Output the (x, y) coordinate of the center of the cell containing the given text.  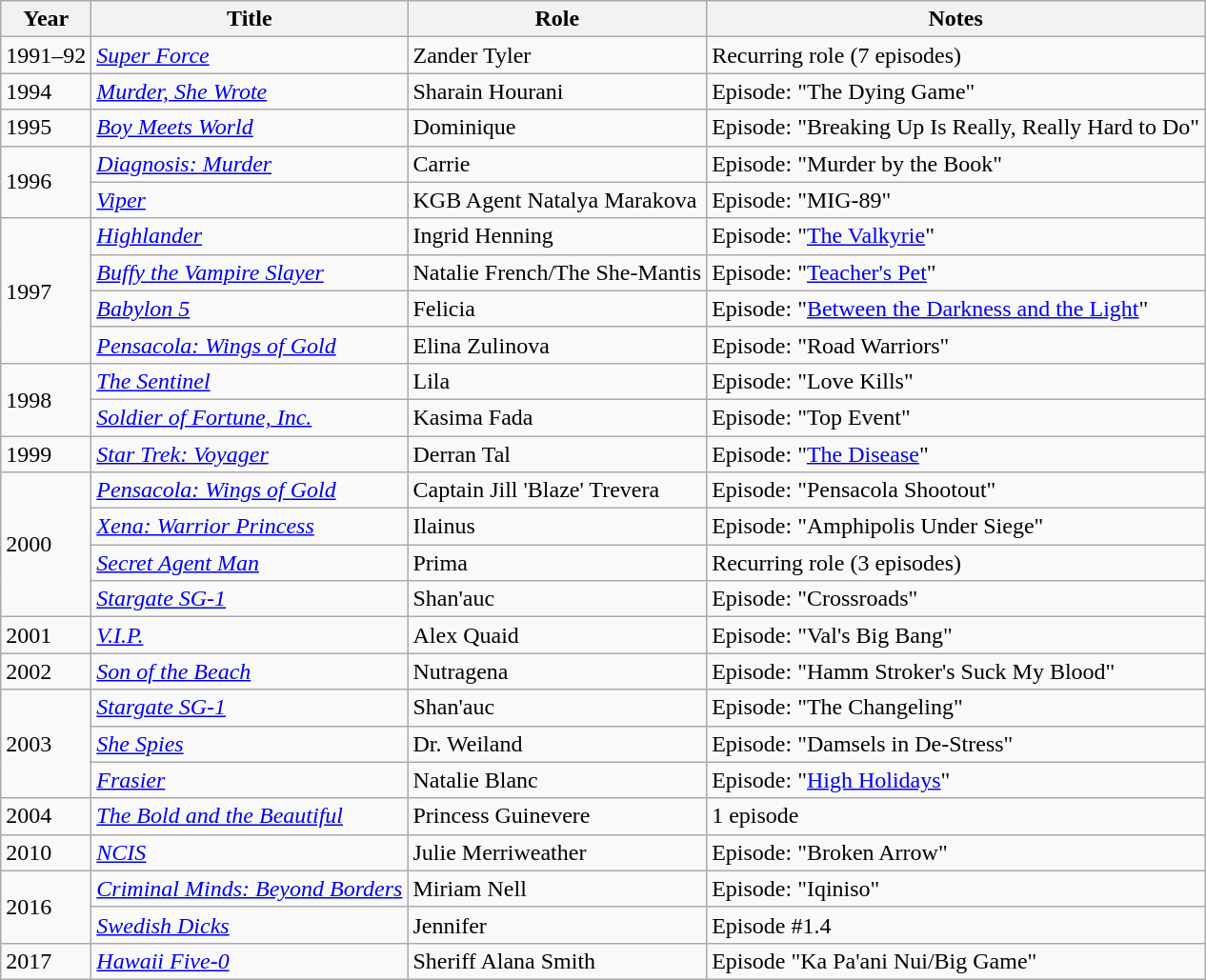
Role (557, 19)
Episode: "The Dying Game" (956, 91)
Episode: "Hamm Stroker's Suck My Blood" (956, 671)
1995 (46, 128)
Episode: "MIG-89" (956, 200)
2004 (46, 816)
Episode: "Crossroads" (956, 599)
Episode: "Broken Arrow" (956, 852)
Boy Meets World (250, 128)
Son of the Beach (250, 671)
Diagnosis: Murder (250, 164)
Recurring role (7 episodes) (956, 55)
2001 (46, 635)
Episode #1.4 (956, 925)
Nutragena (557, 671)
Episode: "High Holidays" (956, 780)
Dominique (557, 128)
2003 (46, 744)
Episode: "Val's Big Bang" (956, 635)
Sharain Hourani (557, 91)
Buffy the Vampire Slayer (250, 272)
Title (250, 19)
Viper (250, 200)
Episode: "Pensacola Shootout" (956, 490)
Murder, She Wrote (250, 91)
2017 (46, 961)
Sheriff Alana Smith (557, 961)
Hawaii Five-0 (250, 961)
Frasier (250, 780)
Episode: "Amphipolis Under Siege" (956, 527)
Prima (557, 563)
Dr. Weiland (557, 744)
Secret Agent Man (250, 563)
Notes (956, 19)
KGB Agent Natalya Marakova (557, 200)
2016 (46, 907)
Episode: "Top Event" (956, 417)
1996 (46, 182)
1997 (46, 290)
Miriam Nell (557, 889)
NCIS (250, 852)
The Sentinel (250, 381)
2002 (46, 671)
Julie Merriweather (557, 852)
1994 (46, 91)
Zander Tyler (557, 55)
Ingrid Henning (557, 236)
Natalie Blanc (557, 780)
Episode: "The Valkyrie" (956, 236)
1999 (46, 454)
Episode: "Between the Darkness and the Light" (956, 309)
Xena: Warrior Princess (250, 527)
Felicia (557, 309)
Natalie French/The She-Mantis (557, 272)
V.I.P. (250, 635)
Episode: "The Disease" (956, 454)
Kasima Fada (557, 417)
Derran Tal (557, 454)
She Spies (250, 744)
Jennifer (557, 925)
The Bold and the Beautiful (250, 816)
Captain Jill 'Blaze' Trevera (557, 490)
2010 (46, 852)
Princess Guinevere (557, 816)
1991–92 (46, 55)
Episode: "Murder by the Book" (956, 164)
1 episode (956, 816)
Episode: "The Changeling" (956, 708)
Elina Zulinova (557, 345)
Ilainus (557, 527)
Alex Quaid (557, 635)
Lila (557, 381)
Recurring role (3 episodes) (956, 563)
Criminal Minds: Beyond Borders (250, 889)
2000 (46, 545)
Episode "Ka Pa'ani Nui/Big Game" (956, 961)
Carrie (557, 164)
Episode: "Road Warriors" (956, 345)
1998 (46, 399)
Star Trek: Voyager (250, 454)
Episode: "Teacher's Pet" (956, 272)
Episode: "Damsels in De-Stress" (956, 744)
Babylon 5 (250, 309)
Highlander (250, 236)
Swedish Dicks (250, 925)
Episode: "Breaking Up Is Really, Really Hard to Do" (956, 128)
Soldier of Fortune, Inc. (250, 417)
Episode: "Iqiniso" (956, 889)
Year (46, 19)
Episode: "Love Kills" (956, 381)
Super Force (250, 55)
